Identify which cell holds the provided text, then report its (X, Y) central coordinate. 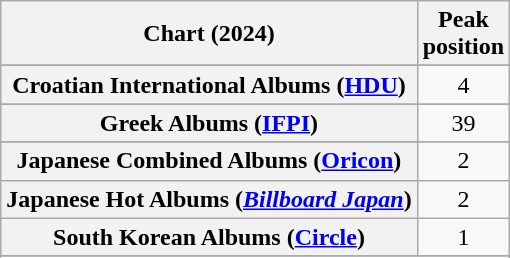
South Korean Albums (Circle) (209, 237)
39 (463, 123)
1 (463, 237)
Greek Albums (IFPI) (209, 123)
4 (463, 85)
Chart (2024) (209, 34)
Croatian International Albums (HDU) (209, 85)
Peakposition (463, 34)
Japanese Combined Albums (Oricon) (209, 161)
Japanese Hot Albums (Billboard Japan) (209, 199)
